Scan for the cell matching the given text and deliver its [X, Y] coordinate at center. 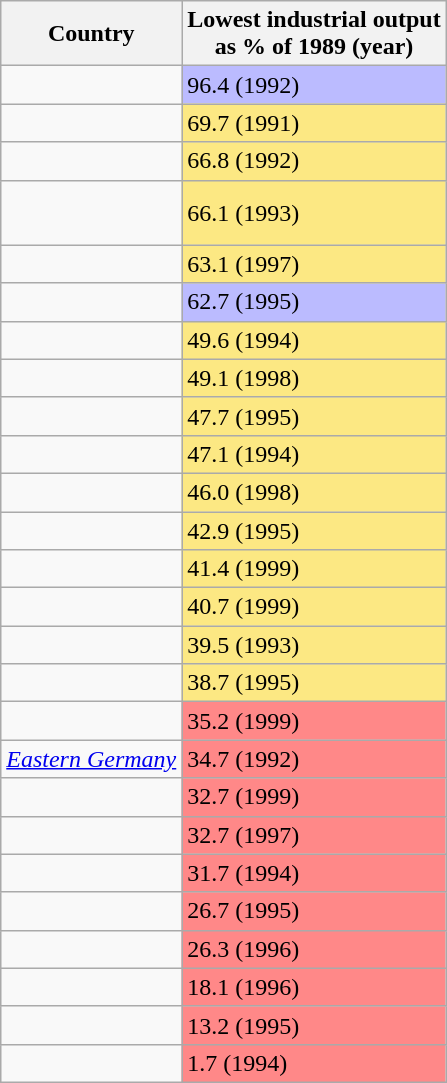
62.7 (1995) [314, 302]
13.2 (1995) [314, 1025]
38.7 (1995) [314, 683]
18.1 (1996) [314, 987]
32.7 (1997) [314, 835]
39.5 (1993) [314, 645]
26.7 (1995) [314, 911]
Country [92, 34]
34.7 (1992) [314, 759]
41.4 (1999) [314, 569]
46.0 (1998) [314, 492]
Eastern Germany [92, 759]
47.7 (1995) [314, 416]
63.1 (1997) [314, 264]
69.7 (1991) [314, 123]
66.8 (1992) [314, 161]
1.7 (1994) [314, 1063]
49.6 (1994) [314, 340]
66.1 (1993) [314, 212]
42.9 (1995) [314, 531]
47.1 (1994) [314, 454]
49.1 (1998) [314, 378]
Lowest industrial outputas % of 1989 (year) [314, 34]
40.7 (1999) [314, 607]
26.3 (1996) [314, 949]
96.4 (1992) [314, 85]
35.2 (1999) [314, 721]
32.7 (1999) [314, 797]
31.7 (1994) [314, 873]
